From the cell containing the given text, extract its center point as [x, y] coordinate. 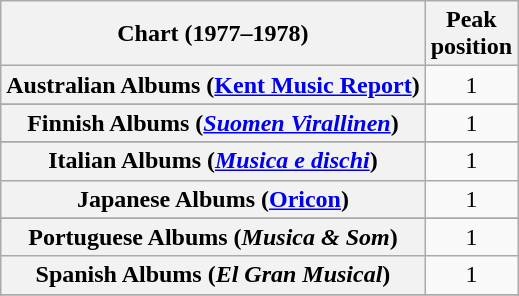
Chart (1977–1978) [213, 34]
Spanish Albums (El Gran Musical) [213, 275]
Australian Albums (Kent Music Report) [213, 85]
Portuguese Albums (Musica & Som) [213, 237]
Japanese Albums (Oricon) [213, 199]
Peakposition [471, 34]
Italian Albums (Musica e dischi) [213, 161]
Finnish Albums (Suomen Virallinen) [213, 123]
